Return the [X, Y] coordinate for the center point of the cell that contains the specified text.  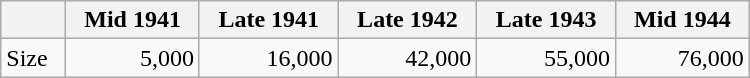
Late 1943 [546, 20]
Mid 1944 [682, 20]
55,000 [546, 58]
Late 1942 [408, 20]
Late 1941 [268, 20]
5,000 [133, 58]
16,000 [268, 58]
76,000 [682, 58]
42,000 [408, 58]
Mid 1941 [133, 20]
Size [34, 58]
